Pinpoint the cell where the given text exists, returning its (X, Y) midpoint coordinate. 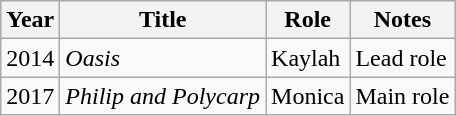
Year (30, 20)
Oasis (163, 58)
Main role (402, 96)
Title (163, 20)
Philip and Polycarp (163, 96)
2017 (30, 96)
Lead role (402, 58)
Monica (308, 96)
Notes (402, 20)
2014 (30, 58)
Role (308, 20)
Kaylah (308, 58)
